Output the (X, Y) coordinate of the center of the cell containing the given text.  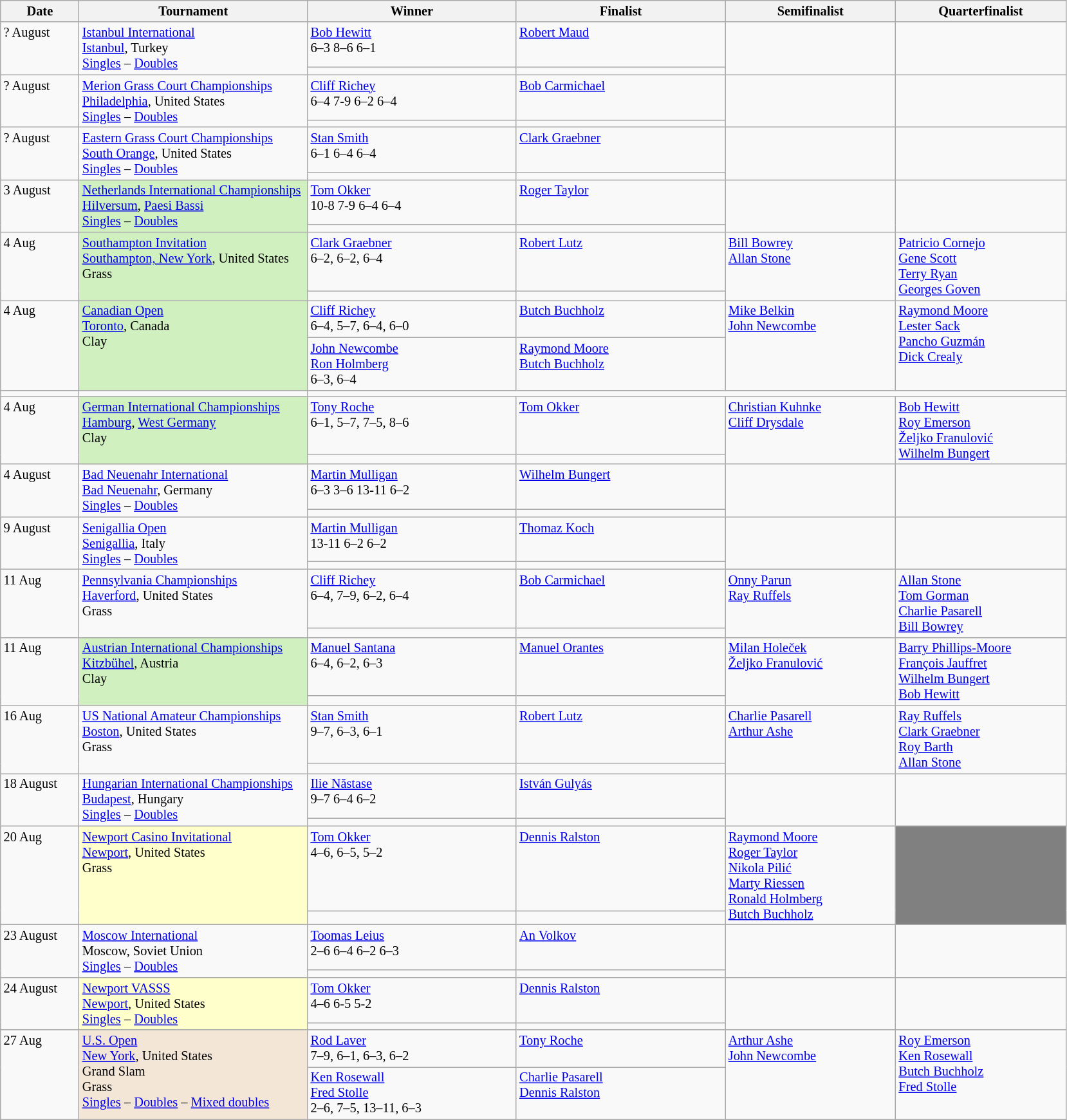
Date (40, 11)
Semifinalist (811, 11)
Raymond Moore Butch Buchholz (620, 364)
John Newcombe Ron Holmberg 6–3, 6–4 (412, 364)
Raymond Moore Roger Taylor Nikola Pilić Marty Riessen Ronald Holmberg Butch Buchholz (811, 875)
Cliff Richey 6–4, 7–9, 6–2, 6–4 (412, 598)
Martin Mulligan13-11 6–2 6–2 (412, 539)
An Volkov (620, 947)
Raymond Moore Lester Sack Pancho Guzmán Dick Crealy (981, 345)
Milan Holeček Željko Franulović (811, 671)
Roy Emerson Ken Rosewall Butch Buchholz Fred Stolle (981, 1075)
Bob Hewitt Roy Emerson Željko Franulović Wilhelm Bungert (981, 430)
Toomas Leius2–6 6–4 6–2 6–3 (412, 947)
Cliff Richey6–4 7-9 6–2 6–4 (412, 97)
Arthur Ashe John Newcombe (811, 1075)
Austrian International ChampionshipsKitzbühel, AustriaClay (193, 671)
Tom Okker (620, 425)
Wilhelm Bungert (620, 487)
Robert Maud (620, 44)
Clark Graebner 6–2, 6–2, 6–4 (412, 261)
US National Amateur ChampionshipsBoston, United StatesGrass (193, 740)
Christian Kuhnke Cliff Drysdale (811, 430)
Bill Bowrey Allan Stone (811, 266)
27 Aug (40, 1075)
23 August (40, 951)
Cliff Richey 6–4, 5–7, 6–4, 6–0 (412, 319)
István Gulyás (620, 796)
Istanbul InternationalIstanbul, TurkeySingles – Doubles (193, 48)
3 August (40, 206)
Winner (412, 11)
Thomaz Koch (620, 539)
Roger Taylor (620, 202)
Finalist (620, 11)
Merion Grass Court ChampionshipsPhiladelphia, United StatesSingles – Doubles (193, 101)
Rod Laver 7–9, 6–1, 6–3, 6–2 (412, 1049)
Canadian OpenToronto, CanadaClay (193, 345)
Allan Stone Tom Gorman Charlie Pasarell Bill Bowrey (981, 603)
Pennsylvania ChampionshipsHaverford, United StatesGrass (193, 603)
Martin Mulligan6–3 3–6 13-11 6–2 (412, 487)
Manuel Orantes (620, 666)
Ray Ruffels Clark Graebner Roy Barth Allan Stone (981, 740)
Eastern Grass Court ChampionshipsSouth Orange, United StatesSingles – Doubles (193, 153)
Patricio Cornejo Gene Scott Terry Ryan Georges Goven (981, 266)
Stan Smith 9–7, 6–3, 6–1 (412, 734)
18 August (40, 799)
20 Aug (40, 875)
Clark Graebner (620, 149)
Tom Okker4–6 6-5 5-2 (412, 1000)
Charlie Pasarell Arthur Ashe (811, 740)
U.S. Open New York, United StatesGrand SlamGrass Singles – Doubles – Mixed doubles (193, 1075)
4 August (40, 490)
Tony Roche6–1, 5–7, 7–5, 8–6 (412, 425)
Quarterfinalist (981, 11)
Stan Smith6–1 6–4 6–4 (412, 149)
Moscow InternationalMoscow, Soviet UnionSingles – Doubles (193, 951)
24 August (40, 1003)
Tournament (193, 11)
Tom Okker10-8 7-9 6–4 6–4 (412, 202)
9 August (40, 543)
Bob Hewitt6–3 8–6 6–1 (412, 44)
Ilie Năstase9–7 6–4 6–2 (412, 796)
German International ChampionshipsHamburg, West GermanyClay (193, 430)
Onny Parun Ray Ruffels (811, 603)
Hungarian International ChampionshipsBudapest, HungarySingles – Doubles (193, 799)
Newport VASSSNewport, United StatesSingles – Doubles (193, 1003)
Bad Neuenahr InternationalBad Neuenahr, GermanySingles – Doubles (193, 490)
Mike Belkin John Newcombe (811, 345)
16 Aug (40, 740)
Ken Rosewall Fred Stolle2–6, 7–5, 13–11, 6–3 (412, 1093)
Southampton InvitationSouthampton, New York, United StatesGrass (193, 266)
Tom Okker 4–6, 6–5, 5–2 (412, 868)
Barry Phillips-Moore François Jauffret Wilhelm Bungert Bob Hewitt (981, 671)
Netherlands International Championships Hilversum, Paesi BassiSingles – Doubles (193, 206)
Manuel Santana6–4, 6–2, 6–3 (412, 666)
Newport Casino InvitationalNewport, United StatesGrass (193, 875)
Butch Buchholz (620, 319)
Charlie Pasarell Dennis Ralston (620, 1093)
Tony Roche (620, 1049)
Senigallia OpenSenigallia, ItalySingles – Doubles (193, 543)
